Find where the given text appears and provide that cell's center as [X, Y] coordinate. 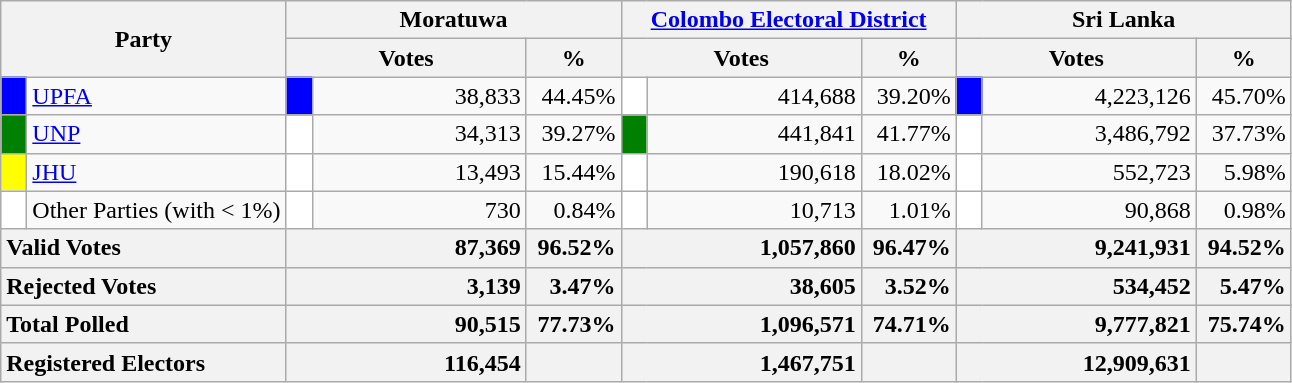
38,605 [741, 286]
Total Polled [144, 324]
1.01% [908, 210]
75.74% [1244, 324]
39.20% [908, 96]
13,493 [419, 172]
1,057,860 [741, 248]
90,515 [406, 324]
77.73% [574, 324]
Party [144, 39]
15.44% [574, 172]
JHU [156, 172]
Registered Electors [144, 362]
96.52% [574, 248]
4,223,126 [1089, 96]
87,369 [406, 248]
94.52% [1244, 248]
3,139 [406, 286]
UPFA [156, 96]
9,241,931 [1076, 248]
3.47% [574, 286]
730 [419, 210]
Colombo Electoral District [788, 20]
37.73% [1244, 134]
534,452 [1076, 286]
1,096,571 [741, 324]
Rejected Votes [144, 286]
552,723 [1089, 172]
3.52% [908, 286]
90,868 [1089, 210]
10,713 [754, 210]
74.71% [908, 324]
Other Parties (with < 1%) [156, 210]
Sri Lanka [1124, 20]
39.27% [574, 134]
0.98% [1244, 210]
38,833 [419, 96]
12,909,631 [1076, 362]
45.70% [1244, 96]
5.98% [1244, 172]
5.47% [1244, 286]
96.47% [908, 248]
116,454 [406, 362]
41.77% [908, 134]
3,486,792 [1089, 134]
Valid Votes [144, 248]
414,688 [754, 96]
Moratuwa [454, 20]
UNP [156, 134]
441,841 [754, 134]
190,618 [754, 172]
18.02% [908, 172]
0.84% [574, 210]
1,467,751 [741, 362]
9,777,821 [1076, 324]
44.45% [574, 96]
34,313 [419, 134]
